Search for the cell housing the specified text and yield its [x, y] center coordinate. 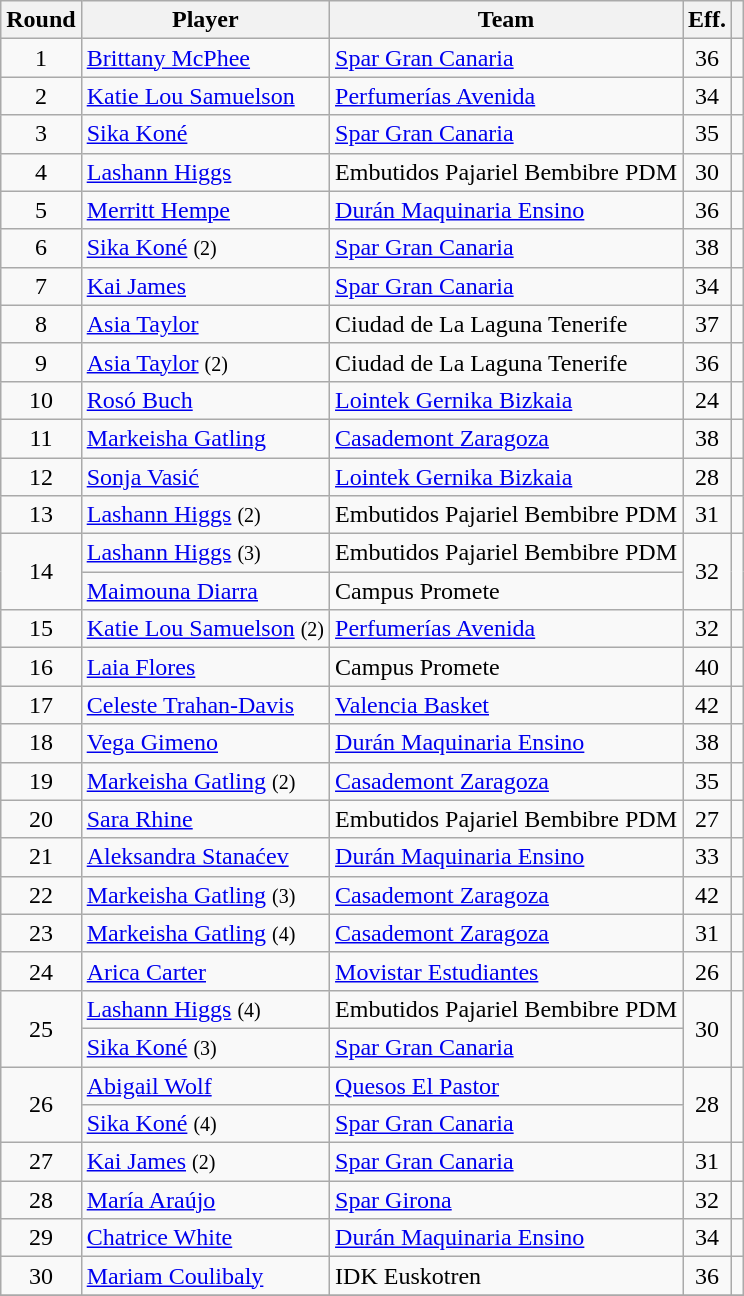
Sika Koné (2) [205, 248]
Kai James [205, 286]
25 [41, 1028]
Spar Girona [506, 1200]
Chatrice White [205, 1238]
Lashann Higgs [205, 172]
20 [41, 819]
11 [41, 438]
IDK Euskotren [506, 1276]
Brittany McPhee [205, 58]
2 [41, 96]
17 [41, 705]
9 [41, 362]
Kai James (2) [205, 1162]
13 [41, 515]
Katie Lou Samuelson [205, 96]
Rosó Buch [205, 400]
Asia Taylor [205, 324]
23 [41, 933]
33 [708, 857]
Team [506, 20]
18 [41, 743]
Katie Lou Samuelson (2) [205, 629]
Markeisha Gatling (3) [205, 895]
22 [41, 895]
10 [41, 400]
Lashann Higgs (2) [205, 515]
Asia Taylor (2) [205, 362]
Movistar Estudiantes [506, 971]
37 [708, 324]
Sara Rhine [205, 819]
29 [41, 1238]
Arica Carter [205, 971]
Maimouna Diarra [205, 591]
8 [41, 324]
3 [41, 134]
19 [41, 781]
21 [41, 857]
7 [41, 286]
Lashann Higgs (3) [205, 553]
Markeisha Gatling (4) [205, 933]
Celeste Trahan-Davis [205, 705]
Sika Koné (3) [205, 1047]
5 [41, 210]
Sonja Vasić [205, 477]
Markeisha Gatling [205, 438]
Merritt Hempe [205, 210]
14 [41, 572]
Round [41, 20]
Aleksandra Stanaćev [205, 857]
Abigail Wolf [205, 1085]
Mariam Coulibaly [205, 1276]
1 [41, 58]
Sika Koné (4) [205, 1124]
16 [41, 667]
4 [41, 172]
Quesos El Pastor [506, 1085]
Eff. [708, 20]
Valencia Basket [506, 705]
12 [41, 477]
Player [205, 20]
Sika Koné [205, 134]
Lashann Higgs (4) [205, 1009]
Markeisha Gatling (2) [205, 781]
40 [708, 667]
Laia Flores [205, 667]
María Araújo [205, 1200]
6 [41, 248]
Vega Gimeno [205, 743]
15 [41, 629]
